Provide the [x, y] coordinate of the cell's center where the given text is located.  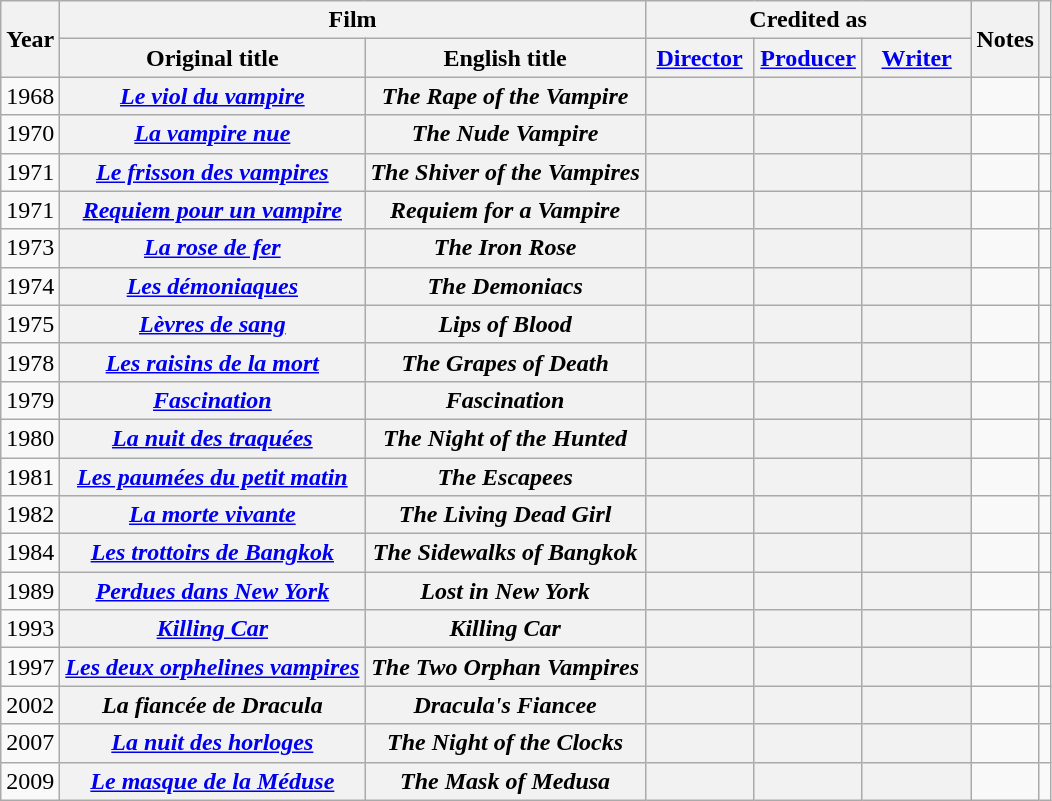
Film [352, 20]
La nuit des traquées [212, 438]
1982 [30, 515]
The Iron Rose [505, 248]
Le viol du vampire [212, 96]
Perdues dans New York [212, 591]
Les deux orphelines vampires [212, 667]
Dracula's Fiancee [505, 705]
1974 [30, 286]
Original title [212, 58]
Les raisins de la mort [212, 362]
Le masque de la Méduse [212, 781]
Director [700, 58]
Notes [1005, 39]
1981 [30, 477]
Writer [916, 58]
2007 [30, 743]
1984 [30, 553]
1975 [30, 324]
The Sidewalks of Bangkok [505, 553]
Les paumées du petit matin [212, 477]
Requiem for a Vampire [505, 210]
The Shiver of the Vampires [505, 172]
1989 [30, 591]
Le frisson des vampires [212, 172]
The Demoniacs [505, 286]
The Night of the Hunted [505, 438]
Les démoniaques [212, 286]
The Night of the Clocks [505, 743]
1993 [30, 629]
1978 [30, 362]
La vampire nue [212, 134]
The Nude Vampire [505, 134]
Producer [808, 58]
Les trottoirs de Bangkok [212, 553]
English title [505, 58]
Requiem pour un vampire [212, 210]
Lèvres de sang [212, 324]
1997 [30, 667]
1973 [30, 248]
La morte vivante [212, 515]
La nuit des horloges [212, 743]
The Living Dead Girl [505, 515]
1979 [30, 400]
1980 [30, 438]
La fiancée de Dracula [212, 705]
The Mask of Medusa [505, 781]
Year [30, 39]
The Grapes of Death [505, 362]
1968 [30, 96]
1970 [30, 134]
La rose de fer [212, 248]
Lips of Blood [505, 324]
2009 [30, 781]
The Rape of the Vampire [505, 96]
The Escapees [505, 477]
Credited as [808, 20]
2002 [30, 705]
Lost in New York [505, 591]
The Two Orphan Vampires [505, 667]
